Output the [x, y] coordinate of the center of the cell containing the given text.  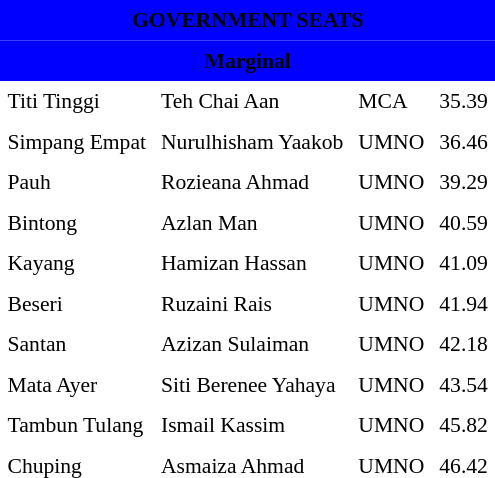
Rozieana Ahmad [252, 182]
Simpang Empat [77, 141]
Mata Ayer [77, 384]
Nurulhisham Yaakob [252, 141]
Pauh [77, 182]
Kayang [77, 263]
Marginal [248, 60]
Santan [77, 344]
GOVERNMENT SEATS [248, 20]
Hamizan Hassan [252, 263]
Ismail Kassim [252, 425]
Tambun Tulang [77, 425]
Titi Tinggi [77, 101]
Beseri [77, 303]
Bintong [77, 222]
Azizan Sulaiman [252, 344]
MCA [392, 101]
Teh Chai Aan [252, 101]
Ruzaini Rais [252, 303]
Siti Berenee Yahaya [252, 384]
Azlan Man [252, 222]
